Locate the cell with the specified text and output its (x, y) center coordinate. 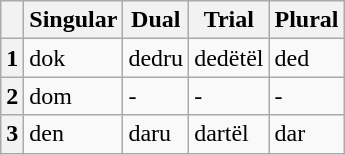
Singular (74, 20)
dom (74, 96)
dedru (156, 58)
ded (306, 58)
dok (74, 58)
Plural (306, 20)
dar (306, 134)
dartël (229, 134)
den (74, 134)
Dual (156, 20)
3 (12, 134)
1 (12, 58)
2 (12, 96)
daru (156, 134)
Trial (229, 20)
dedëtël (229, 58)
